Pinpoint the cell where the given text exists, returning its (x, y) midpoint coordinate. 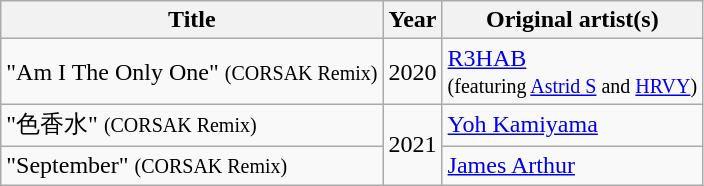
2021 (412, 144)
"色香水" (CORSAK Remix) (192, 126)
Year (412, 20)
R3HAB(featuring Astrid S and HRVY) (572, 72)
Title (192, 20)
2020 (412, 72)
James Arthur (572, 165)
"Am I The Only One" (CORSAK Remix) (192, 72)
Yoh Kamiyama (572, 126)
"September" (CORSAK Remix) (192, 165)
Original artist(s) (572, 20)
